Locate the cell with the specified text and output its [x, y] center coordinate. 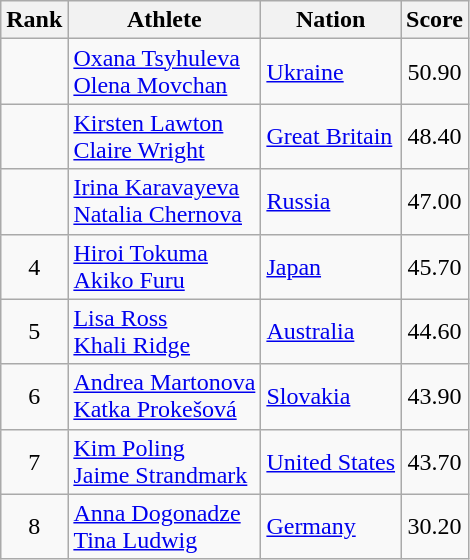
Great Britain [331, 136]
Rank [34, 20]
Germany [331, 526]
Oxana TsyhulevaOlena Movchan [164, 72]
Irina KaravayevaNatalia Chernova [164, 202]
Anna DogonadzeTina Ludwig [164, 526]
Russia [331, 202]
Japan [331, 266]
48.40 [435, 136]
Nation [331, 20]
4 [34, 266]
Kirsten LawtonClaire Wright [164, 136]
Slovakia [331, 396]
43.90 [435, 396]
44.60 [435, 332]
Athlete [164, 20]
Score [435, 20]
45.70 [435, 266]
50.90 [435, 72]
Lisa RossKhali Ridge [164, 332]
6 [34, 396]
Hiroi TokumaAkiko Furu [164, 266]
30.20 [435, 526]
Kim PolingJaime Strandmark [164, 462]
8 [34, 526]
Andrea MartonovaKatka Prokešová [164, 396]
United States [331, 462]
47.00 [435, 202]
Australia [331, 332]
5 [34, 332]
43.70 [435, 462]
7 [34, 462]
Ukraine [331, 72]
